Pinpoint the cell where the given text exists, returning its (x, y) midpoint coordinate. 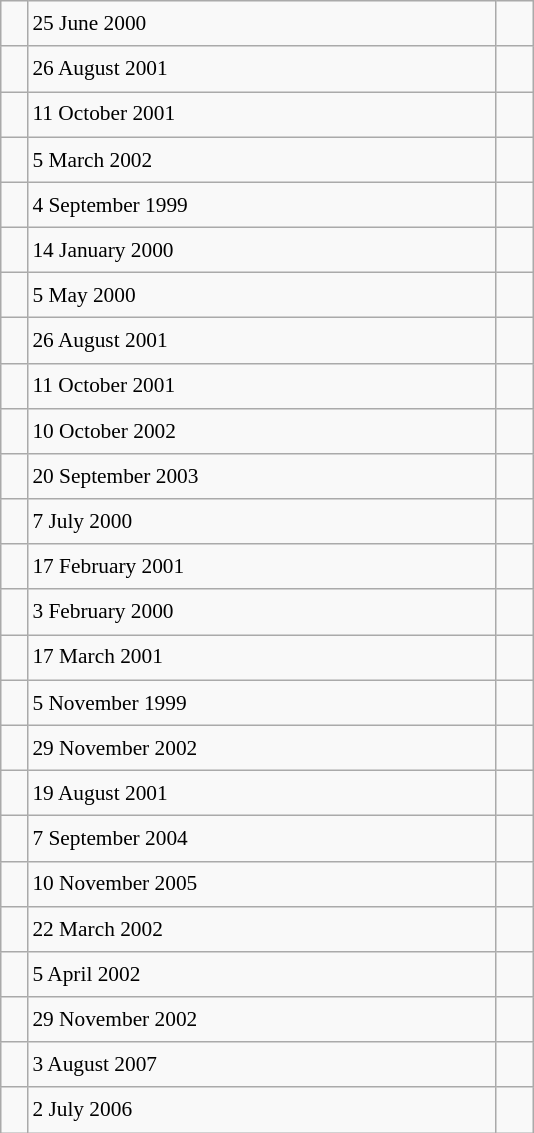
5 May 2000 (261, 296)
17 February 2001 (261, 566)
7 September 2004 (261, 838)
3 February 2000 (261, 612)
4 September 1999 (261, 204)
7 July 2000 (261, 522)
10 November 2005 (261, 884)
14 January 2000 (261, 250)
25 June 2000 (261, 24)
22 March 2002 (261, 928)
20 September 2003 (261, 476)
17 March 2001 (261, 658)
5 April 2002 (261, 974)
5 March 2002 (261, 160)
3 August 2007 (261, 1064)
19 August 2001 (261, 792)
5 November 1999 (261, 702)
2 July 2006 (261, 1110)
10 October 2002 (261, 430)
